Pinpoint the cell where the given text exists, returning its [X, Y] midpoint coordinate. 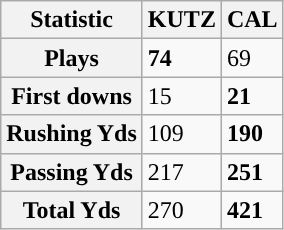
21 [252, 96]
69 [252, 58]
74 [182, 58]
251 [252, 172]
190 [252, 134]
Passing Yds [72, 172]
Rushing Yds [72, 134]
15 [182, 96]
Plays [72, 58]
CAL [252, 20]
421 [252, 210]
First downs [72, 96]
KUTZ [182, 20]
109 [182, 134]
270 [182, 210]
Statistic [72, 20]
217 [182, 172]
Total Yds [72, 210]
